For the text-containing cell, return its midpoint in (x, y) coordinate format. 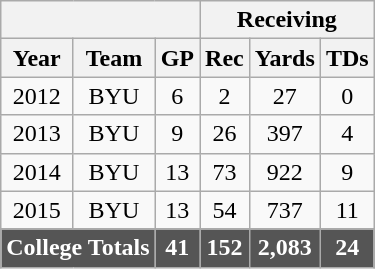
0 (347, 96)
24 (347, 248)
737 (284, 210)
Rec (225, 58)
152 (225, 248)
GP (177, 58)
27 (284, 96)
4 (347, 134)
922 (284, 172)
2015 (37, 210)
TDs (347, 58)
2013 (37, 134)
11 (347, 210)
41 (177, 248)
2,083 (284, 248)
Receiving (288, 20)
26 (225, 134)
College Totals (78, 248)
Team (114, 58)
2014 (37, 172)
2 (225, 96)
6 (177, 96)
Year (37, 58)
54 (225, 210)
Yards (284, 58)
73 (225, 172)
2012 (37, 96)
397 (284, 134)
